Find where the given text appears and provide that cell's center as [X, Y] coordinate. 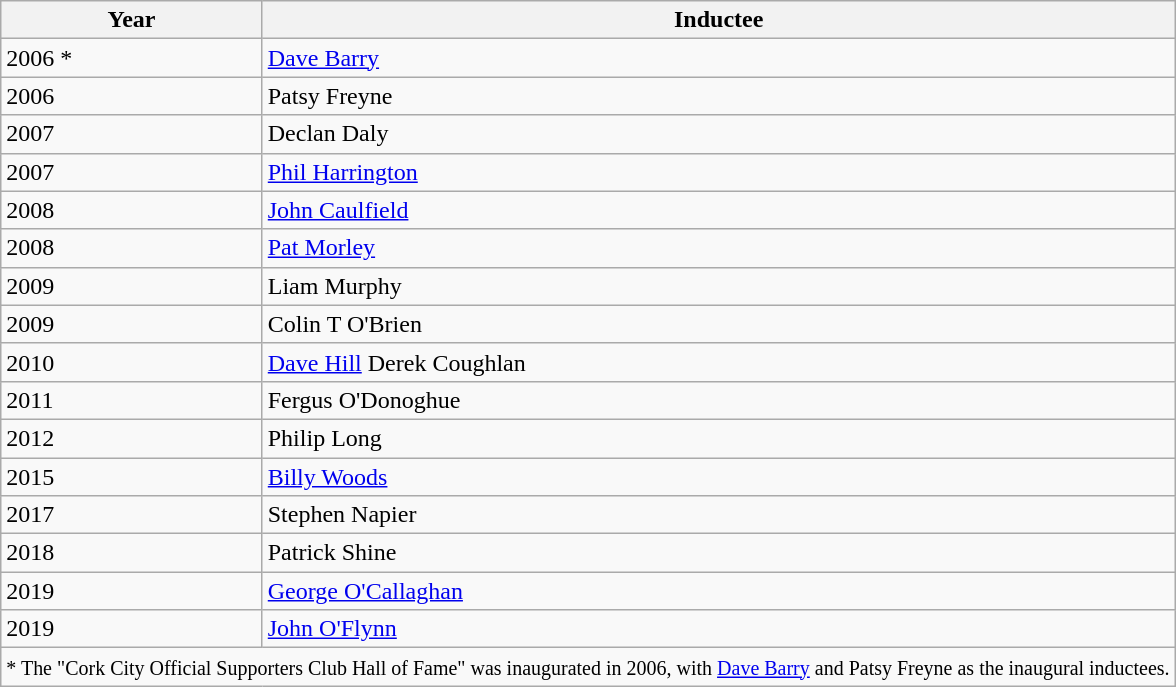
Declan Daly [718, 134]
2006 [132, 96]
Fergus O'Donoghue [718, 400]
* The "Cork City Official Supporters Club Hall of Fame" was inaugurated in 2006, with Dave Barry and Patsy Freyne as the inaugural inductees. [588, 667]
Liam Murphy [718, 286]
2018 [132, 553]
2010 [132, 362]
Colin T O'Brien [718, 324]
George O'Callaghan [718, 591]
Dave Hill Derek Coughlan [718, 362]
Philip Long [718, 438]
2015 [132, 477]
Stephen Napier [718, 515]
2012 [132, 438]
2006 * [132, 58]
Year [132, 20]
Patsy Freyne [718, 96]
2017 [132, 515]
Dave Barry [718, 58]
Phil Harrington [718, 172]
2011 [132, 400]
Patrick Shine [718, 553]
John Caulfield [718, 210]
Pat Morley [718, 248]
Inductee [718, 20]
John O'Flynn [718, 629]
Billy Woods [718, 477]
